Return (X, Y) of the center of cell containing provided text 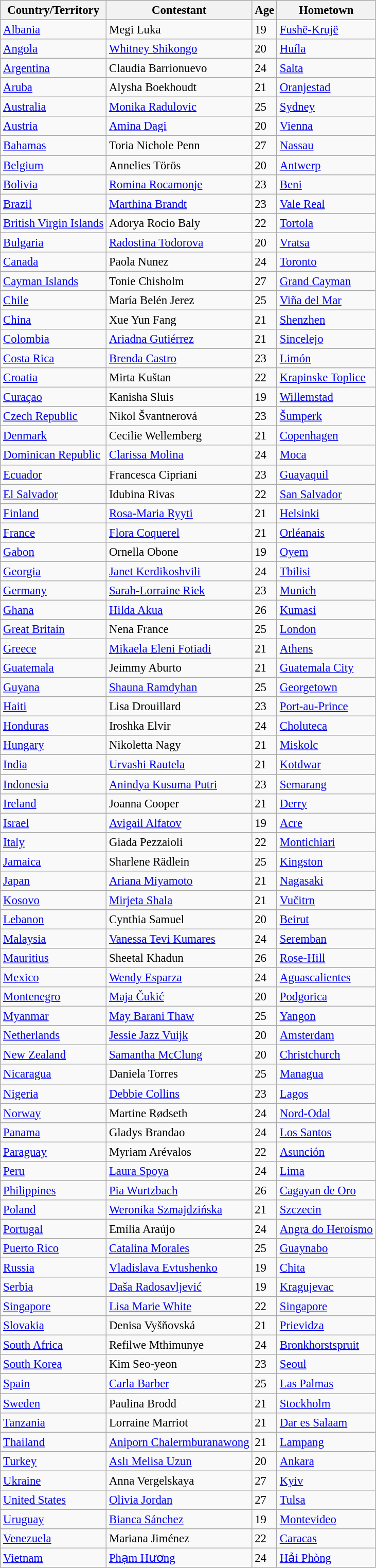
Salta (326, 68)
Weronika Szmajdzińska (179, 1210)
Lisa Drouillard (179, 707)
Puerto Rico (53, 1248)
Jessie Jazz Vuijk (179, 1035)
Oranjestad (326, 87)
Wendy Esparza (179, 978)
Toria Nichole Penn (179, 146)
Lima (326, 1171)
Uruguay (53, 1519)
Orléanais (326, 533)
Vanessa Tevi Kumares (179, 939)
Sweden (53, 1403)
Indonesia (53, 784)
Carla Barber (179, 1384)
Montevideo (326, 1519)
Mariana Jiménez (179, 1539)
Xue Yun Fang (179, 320)
Thailand (53, 1442)
Kosovo (53, 900)
Aguascalientes (326, 978)
Munich (326, 591)
Caracas (326, 1539)
Christchurch (326, 1055)
Malaysia (53, 939)
Bronkhorstspruit (326, 1345)
Lampang (326, 1442)
Debbie Collins (179, 1094)
Vučitrn (326, 900)
Kim Seo-yeon (179, 1364)
Philippines (53, 1190)
Angra do Heroísmo (326, 1229)
Israel (53, 823)
Czech Republic (53, 416)
Hilda Akua (179, 610)
Mexico (53, 978)
Urvashi Rautela (179, 765)
Nagasaki (326, 881)
Tortola (326, 223)
Jeimmy Aburto (179, 668)
Panama (53, 1132)
South Korea (53, 1364)
Cynthia Samuel (179, 920)
Choluteca (326, 726)
New Zealand (53, 1055)
Kotdwar (326, 765)
Clarissa Molina (179, 455)
Seremban (326, 939)
Gladys Brandao (179, 1132)
Fushë-Krujë (326, 30)
Emília Araújo (179, 1229)
Nikol Švantnerová (179, 416)
Angola (53, 49)
Cecilie Wellemberg (179, 436)
Marthina Brandt (179, 204)
Pia Wurtzbach (179, 1190)
Shauna Ramdyhan (179, 688)
British Virgin Islands (53, 223)
Georgetown (326, 688)
Country/Territory (53, 10)
Dar es Salaam (326, 1422)
Belgium (53, 165)
Laura Spoya (179, 1171)
Kyiv (326, 1481)
Helsinki (326, 513)
Vietnam (53, 1558)
Great Britain (53, 629)
Peru (53, 1171)
Amsterdam (326, 1035)
Grand Cayman (326, 281)
Shenzhen (326, 320)
Miskolc (326, 746)
Alysha Boekhoudt (179, 87)
Stockholm (326, 1403)
Bolivia (53, 184)
Amina Dagi (179, 126)
Guatemala City (326, 668)
Sheetal Khadun (179, 958)
Vratsa (326, 242)
Semarang (326, 784)
Daša Radosavljević (179, 1287)
Germany (53, 591)
China (53, 320)
Ankara (326, 1461)
Brazil (53, 204)
Daniela Torres (179, 1074)
Oyem (326, 552)
Bianca Sánchez (179, 1519)
Anna Vergelskaya (179, 1481)
Adorya Rocio Baly (179, 223)
Las Palmas (326, 1384)
Guayaquil (326, 474)
Ukraine (53, 1481)
Montenegro (53, 997)
Paulina Brodd (179, 1403)
Ghana (53, 610)
Gabon (53, 552)
Cayman Islands (53, 281)
Jamaica (53, 861)
Netherlands (53, 1035)
Brenda Castro (179, 359)
Paola Nunez (179, 262)
Guatemala (53, 668)
Vladislava Evtushenko (179, 1268)
Los Santos (326, 1132)
Age (264, 10)
Nord-Odal (326, 1113)
Nigeria (53, 1094)
Derry (326, 803)
Copenhagen (326, 436)
Martine Rødseth (179, 1113)
Japan (53, 881)
Tonie Chisholm (179, 281)
Monika Radulovic (179, 107)
Idubina Rivas (179, 494)
Honduras (53, 726)
Costa Rica (53, 359)
Podgorica (326, 997)
Slovakia (53, 1326)
Montichiari (326, 842)
Hungary (53, 746)
Finland (53, 513)
Kingston (326, 861)
Serbia (53, 1287)
Krapinske Toplice (326, 378)
Nena France (179, 629)
Anindya Kusuma Putri (179, 784)
Rose-Hill (326, 958)
Acre (326, 823)
Ecuador (53, 474)
Limón (326, 359)
Cagayan de Oro (326, 1190)
India (53, 765)
Avigail Alfatov (179, 823)
Antwerp (326, 165)
Ornella Obone (179, 552)
Viña del Mar (326, 301)
Refilwe Mthimunye (179, 1345)
Hải Phòng (326, 1558)
Whitney Shikongo (179, 49)
Managua (326, 1074)
Radostina Todorova (179, 242)
Tbilisi (326, 571)
Russia (53, 1268)
Šumperk (326, 416)
Mirjeta Shala (179, 900)
Austria (53, 126)
Bulgaria (53, 242)
Guaynabo (326, 1248)
Norway (53, 1113)
Tulsa (326, 1500)
Poland (53, 1210)
Giada Pezzaioli (179, 842)
Venezuela (53, 1539)
Sharlene Rädlein (179, 861)
Francesca Cipriani (179, 474)
Myriam Arévalos (179, 1152)
Ariana Miyamoto (179, 881)
Lisa Marie White (179, 1307)
Joanna Cooper (179, 803)
Dominican Republic (53, 455)
Canada (53, 262)
Kanisha Sluis (179, 397)
Chile (53, 301)
Mikaela Eleni Fotiadi (179, 649)
United States (53, 1500)
Georgia (53, 571)
Croatia (53, 378)
Bahamas (53, 146)
Kumasi (326, 610)
Vale Real (326, 204)
Samantha McClung (179, 1055)
Annelies Törös (179, 165)
Asunción (326, 1152)
Guyana (53, 688)
Claudia Barrionuevo (179, 68)
London (326, 629)
Hometown (326, 10)
France (53, 533)
Nassau (326, 146)
Aslı Melisa Uzun (179, 1461)
Phạm Hương (179, 1558)
Olivia Jordan (179, 1500)
Rosa-Maria Ryyti (179, 513)
Haiti (53, 707)
Contestant (179, 10)
Moca (326, 455)
Paraguay (53, 1152)
Kragujevac (326, 1287)
Huíla (326, 49)
Lorraine Marriot (179, 1422)
Sarah-Lorraine Riek (179, 591)
Yangon (326, 1016)
Beni (326, 184)
Sydney (326, 107)
Beirut (326, 920)
Colombia (53, 339)
Iroshka Elvir (179, 726)
Aniporn Chalermburanawong (179, 1442)
Janet Kerdikoshvili (179, 571)
Lebanon (53, 920)
Curaçao (53, 397)
Vienna (326, 126)
Greece (53, 649)
Portugal (53, 1229)
Myanmar (53, 1016)
Megi Luka (179, 30)
Mauritius (53, 958)
Athens (326, 649)
Seoul (326, 1364)
El Salvador (53, 494)
Ireland (53, 803)
Romina Rocamonje (179, 184)
Tanzania (53, 1422)
Toronto (326, 262)
Australia (53, 107)
Ariadna Gutiérrez (179, 339)
Chita (326, 1268)
Italy (53, 842)
Denisa Vyšňovská (179, 1326)
Lagos (326, 1094)
María Belén Jerez (179, 301)
Spain (53, 1384)
Nicaragua (53, 1074)
South Africa (53, 1345)
Aruba (53, 87)
Port-au-Prince (326, 707)
Nikoletta Nagy (179, 746)
Szczecin (326, 1210)
Prievidza (326, 1326)
San Salvador (326, 494)
Sincelejo (326, 339)
May Barani Thaw (179, 1016)
Catalina Morales (179, 1248)
Albania (53, 30)
Flora Coquerel (179, 533)
Mirta Kuštan (179, 378)
Willemstad (326, 397)
Denmark (53, 436)
Turkey (53, 1461)
Argentina (53, 68)
Maja Čukić (179, 997)
